Detect which cell encompasses the target text, then output its (x, y) center coordinate. 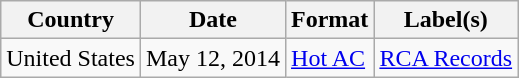
May 12, 2014 (212, 58)
Date (212, 20)
RCA Records (446, 58)
Hot AC (330, 58)
Label(s) (446, 20)
United States (71, 58)
Format (330, 20)
Country (71, 20)
